Identify which cell holds the provided text, then report its [x, y] central coordinate. 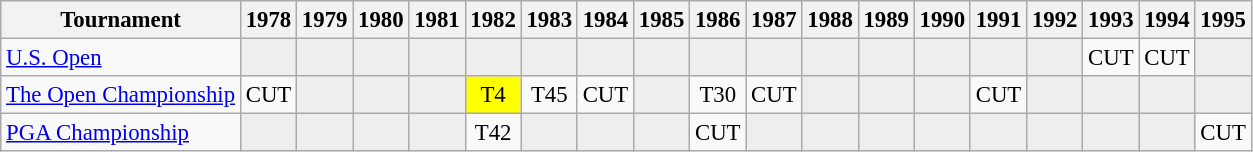
1991 [998, 20]
1994 [1167, 20]
T42 [493, 133]
T45 [549, 95]
1988 [830, 20]
1995 [1223, 20]
1985 [661, 20]
1982 [493, 20]
1992 [1055, 20]
T4 [493, 95]
1990 [942, 20]
U.S. Open [121, 58]
1987 [774, 20]
Tournament [121, 20]
1984 [605, 20]
1993 [1111, 20]
1979 [325, 20]
1983 [549, 20]
1978 [268, 20]
PGA Championship [121, 133]
The Open Championship [121, 95]
1980 [381, 20]
1986 [718, 20]
1981 [437, 20]
1989 [886, 20]
T30 [718, 95]
